Return the [X, Y] coordinate for the center point of the cell that contains the specified text.  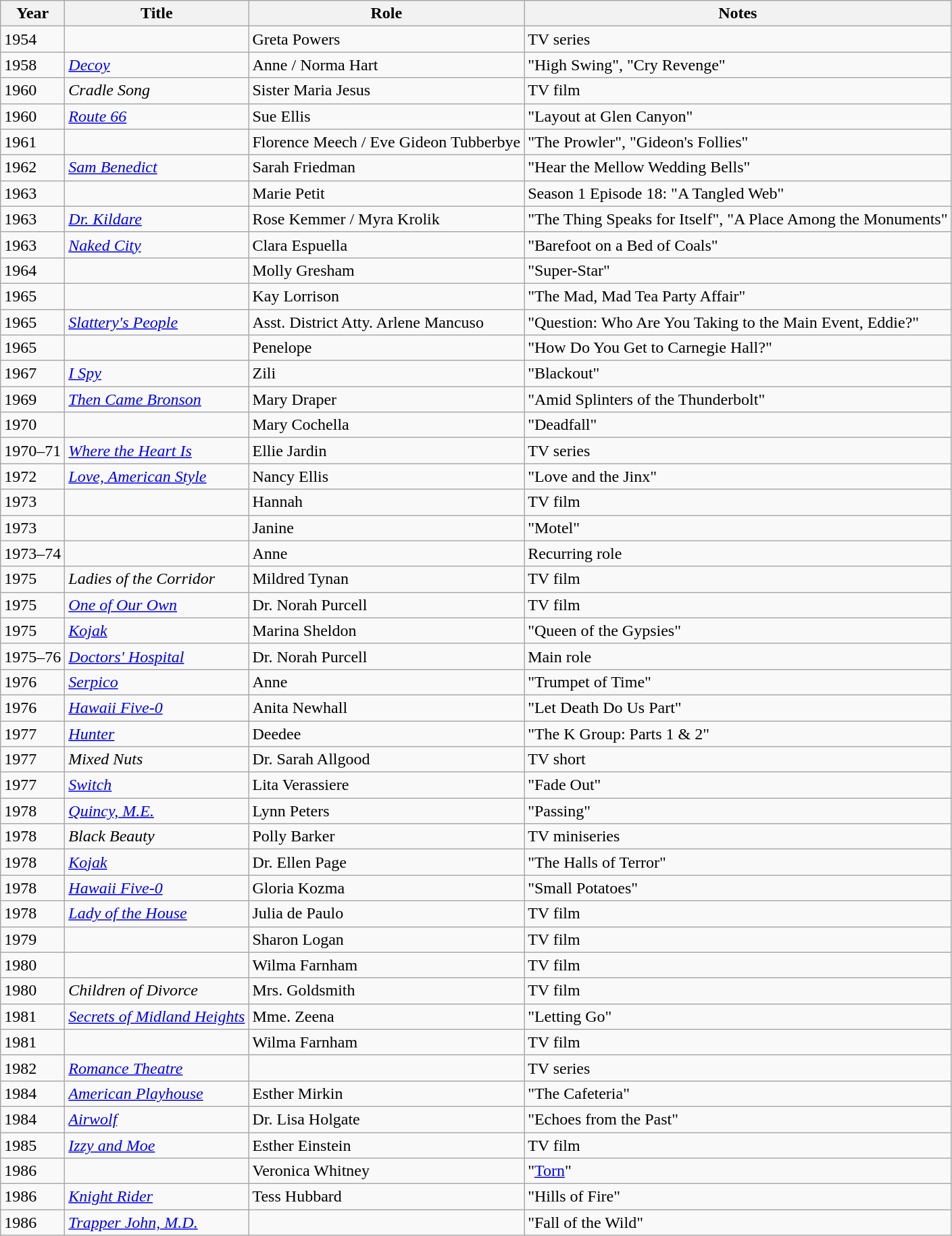
Izzy and Moe [157, 1145]
"The Prowler", "Gideon's Follies" [738, 142]
Gloria Kozma [386, 888]
Serpico [157, 682]
Black Beauty [157, 837]
Dr. Kildare [157, 219]
"Fall of the Wild" [738, 1222]
Ladies of the Corridor [157, 579]
Hunter [157, 733]
"Question: Who Are You Taking to the Main Event, Eddie?" [738, 322]
"Let Death Do Us Part" [738, 708]
Molly Gresham [386, 270]
"The Thing Speaks for Itself", "A Place Among the Monuments" [738, 219]
Quincy, M.E. [157, 811]
1969 [32, 399]
Marie Petit [386, 193]
Clara Espuella [386, 245]
Knight Rider [157, 1197]
"The Halls of Terror" [738, 862]
Notes [738, 14]
Dr. Sarah Allgood [386, 760]
Decoy [157, 65]
American Playhouse [157, 1093]
Mme. Zeena [386, 1016]
Polly Barker [386, 837]
Lynn Peters [386, 811]
Anne / Norma Hart [386, 65]
One of Our Own [157, 605]
Role [386, 14]
Zili [386, 374]
Then Came Bronson [157, 399]
1973–74 [32, 553]
Rose Kemmer / Myra Krolik [386, 219]
Esther Einstein [386, 1145]
Title [157, 14]
"The Mad, Mad Tea Party Affair" [738, 296]
1982 [32, 1068]
Sarah Friedman [386, 168]
"Torn" [738, 1171]
Sister Maria Jesus [386, 91]
Love, American Style [157, 476]
Slattery's People [157, 322]
I Spy [157, 374]
Florence Meech / Eve Gideon Tubberbye [386, 142]
Main role [738, 656]
"Queen of the Gypsies" [738, 631]
Julia de Paulo [386, 914]
1972 [32, 476]
"Layout at Glen Canyon" [738, 116]
"Fade Out" [738, 785]
"The Cafeteria" [738, 1093]
"Blackout" [738, 374]
Switch [157, 785]
1961 [32, 142]
Year [32, 14]
Romance Theatre [157, 1068]
"Letting Go" [738, 1016]
Hannah [386, 502]
Sharon Logan [386, 939]
Doctors' Hospital [157, 656]
Recurring role [738, 553]
Season 1 Episode 18: "A Tangled Web" [738, 193]
Mary Draper [386, 399]
Naked City [157, 245]
TV short [738, 760]
Esther Mirkin [386, 1093]
Where the Heart Is [157, 451]
"Small Potatoes" [738, 888]
Janine [386, 528]
1967 [32, 374]
Greta Powers [386, 39]
Mary Cochella [386, 425]
1964 [32, 270]
Route 66 [157, 116]
Penelope [386, 348]
Mildred Tynan [386, 579]
1970 [32, 425]
1979 [32, 939]
1958 [32, 65]
1962 [32, 168]
Dr. Lisa Holgate [386, 1119]
Children of Divorce [157, 991]
"Trumpet of Time" [738, 682]
TV miniseries [738, 837]
Marina Sheldon [386, 631]
Asst. District Atty. Arlene Mancuso [386, 322]
Nancy Ellis [386, 476]
Sue Ellis [386, 116]
"Passing" [738, 811]
1975–76 [32, 656]
Trapper John, M.D. [157, 1222]
"How Do You Get to Carnegie Hall?" [738, 348]
Deedee [386, 733]
"Deadfall" [738, 425]
Dr. Ellen Page [386, 862]
"Super-Star" [738, 270]
"Hear the Mellow Wedding Bells" [738, 168]
"Barefoot on a Bed of Coals" [738, 245]
Sam Benedict [157, 168]
Ellie Jardin [386, 451]
Lita Verassiere [386, 785]
Tess Hubbard [386, 1197]
"Motel" [738, 528]
Secrets of Midland Heights [157, 1016]
Anita Newhall [386, 708]
"Love and the Jinx" [738, 476]
"Echoes from the Past" [738, 1119]
1954 [32, 39]
Airwolf [157, 1119]
"Amid Splinters of the Thunderbolt" [738, 399]
Mrs. Goldsmith [386, 991]
"The K Group: Parts 1 & 2" [738, 733]
Kay Lorrison [386, 296]
1985 [32, 1145]
1970–71 [32, 451]
Lady of the House [157, 914]
"High Swing", "Cry Revenge" [738, 65]
"Hills of Fire" [738, 1197]
Veronica Whitney [386, 1171]
Mixed Nuts [157, 760]
Cradle Song [157, 91]
